Output the [x, y] coordinate of the center of the cell containing the given text.  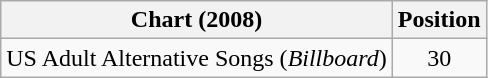
Position [439, 20]
US Adult Alternative Songs (Billboard) [197, 58]
30 [439, 58]
Chart (2008) [197, 20]
